Search for the cell housing the specified text and yield its (x, y) center coordinate. 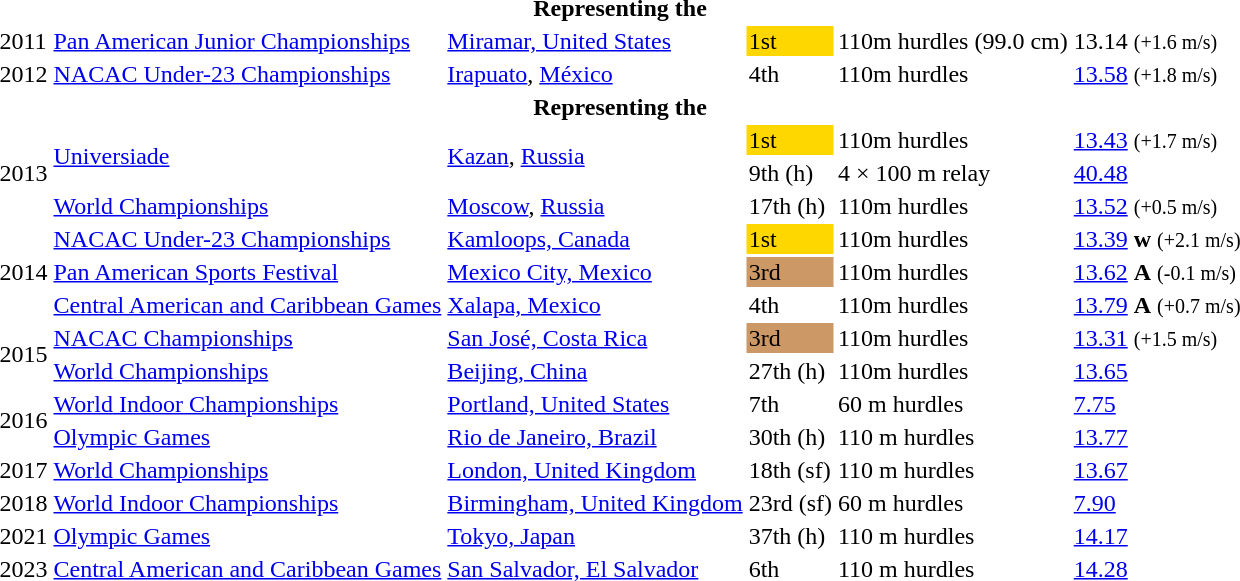
18th (sf) (790, 470)
Moscow, Russia (595, 206)
7th (790, 404)
9th (h) (790, 173)
Portland, United States (595, 404)
30th (h) (790, 437)
110m hurdles (99.0 cm) (952, 41)
San José, Costa Rica (595, 338)
Xalapa, Mexico (595, 305)
27th (h) (790, 371)
Kazan, Russia (595, 156)
37th (h) (790, 536)
Universiade (248, 156)
Miramar, United States (595, 41)
Pan American Junior Championships (248, 41)
Birmingham, United Kingdom (595, 503)
Irapuato, México (595, 74)
Beijing, China (595, 371)
Kamloops, Canada (595, 239)
4 × 100 m relay (952, 173)
Rio de Janeiro, Brazil (595, 437)
23rd (sf) (790, 503)
NACAC Championships (248, 338)
Pan American Sports Festival (248, 272)
London, United Kingdom (595, 470)
Tokyo, Japan (595, 536)
17th (h) (790, 206)
Mexico City, Mexico (595, 272)
Central American and Caribbean Games (248, 305)
